Output the [X, Y] coordinate of the center of the cell containing the given text.  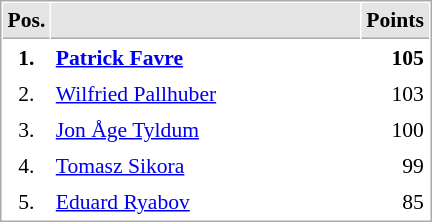
Pos. [26, 21]
Wilfried Pallhuber [206, 93]
Patrick Favre [206, 57]
5. [26, 201]
4. [26, 165]
1. [26, 57]
103 [396, 93]
105 [396, 57]
3. [26, 129]
Points [396, 21]
100 [396, 129]
Jon Åge Tyldum [206, 129]
99 [396, 165]
85 [396, 201]
2. [26, 93]
Eduard Ryabov [206, 201]
Tomasz Sikora [206, 165]
